For the text-containing cell, return its midpoint in [x, y] coordinate format. 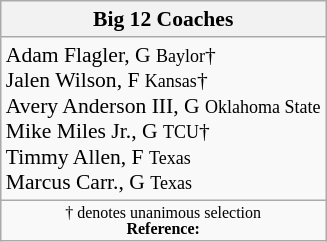
Adam Flagler, G Baylor†Jalen Wilson, F Kansas†Avery Anderson III, G Oklahoma StateMike Miles Jr., G TCU†Timmy Allen, F TexasMarcus Carr., G Texas [164, 118]
Big 12 Coaches [164, 19]
† denotes unanimous selectionReference: [164, 220]
